Identify which cell holds the provided text, then report its [X, Y] central coordinate. 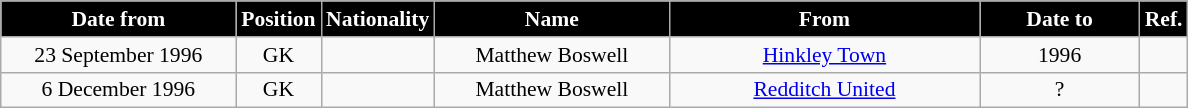
Hinkley Town [824, 55]
Redditch United [824, 90]
Name [552, 19]
Nationality [378, 19]
From [824, 19]
Date to [1060, 19]
1996 [1060, 55]
6 December 1996 [118, 90]
? [1060, 90]
Ref. [1164, 19]
Position [278, 19]
Date from [118, 19]
23 September 1996 [118, 55]
